Return the [X, Y] coordinate for the center point of the cell that contains the specified text.  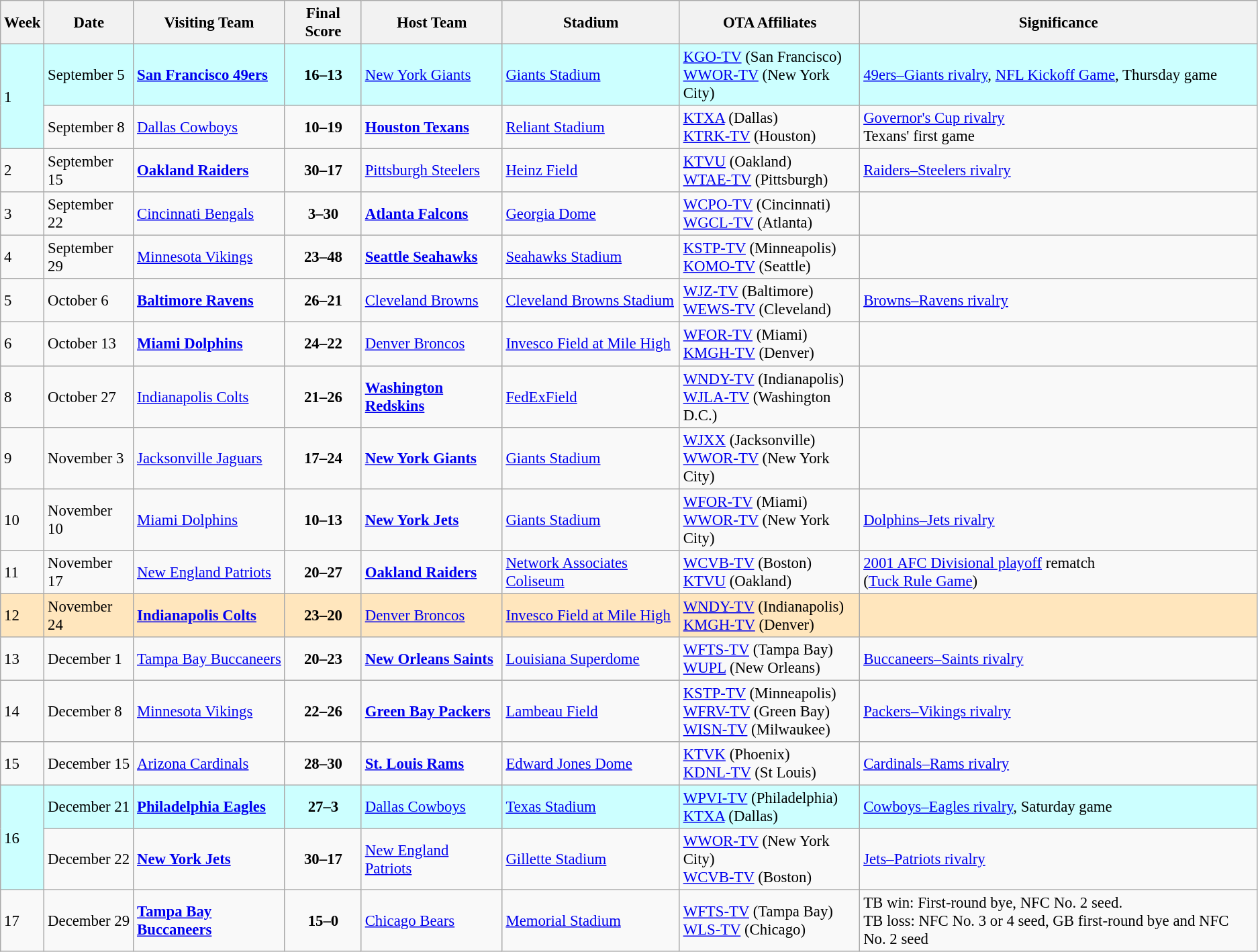
8 [23, 397]
WFOR-TV (Miami)KMGH-TV (Denver) [769, 344]
Philadelphia Eagles [209, 807]
Heinz Field [591, 171]
16 [23, 837]
15–0 [323, 921]
KSTP-TV (Minneapolis)KOMO-TV (Seattle) [769, 258]
20–23 [323, 659]
Arizona Cardinals [209, 764]
Green Bay Packers [432, 711]
WPVI-TV (Philadelphia)KTXA (Dallas) [769, 807]
Seahawks Stadium [591, 258]
Final Score [323, 23]
16–13 [323, 75]
Houston Texans [432, 128]
December 22 [89, 859]
Baltimore Ravens [209, 301]
2 [23, 171]
WCVB-TV (Boston)KTVU (Oakland) [769, 572]
5 [23, 301]
November 17 [89, 572]
FedExField [591, 397]
October 13 [89, 344]
September 22 [89, 213]
Jets–Patriots rivalry [1059, 859]
TB win: First-round bye, NFC No. 2 seed.TB loss: NFC No. 3 or 4 seed, GB first-round bye and NFC No. 2 seed [1059, 921]
November 10 [89, 520]
WNDY-TV (Indianapolis)WJLA-TV (Washington D.C.) [769, 397]
Date [89, 23]
24–22 [323, 344]
21–26 [323, 397]
Texas Stadium [591, 807]
Georgia Dome [591, 213]
KSTP-TV (Minneapolis)WFRV-TV (Green Bay)WISN-TV (Milwaukee) [769, 711]
Gillette Stadium [591, 859]
14 [23, 711]
Visiting Team [209, 23]
Governor's Cup rivalryTexans' first game [1059, 128]
September 8 [89, 128]
OTA Affiliates [769, 23]
Browns–Ravens rivalry [1059, 301]
Packers–Vikings rivalry [1059, 711]
Cowboys–Eagles rivalry, Saturday game [1059, 807]
9 [23, 458]
WFTS-TV (Tampa Bay)WUPL (New Orleans) [769, 659]
Washington Redskins [432, 397]
September 29 [89, 258]
KTVU (Oakland)WTAE-TV (Pittsburgh) [769, 171]
WWOR-TV (New York City)WCVB-TV (Boston) [769, 859]
October 6 [89, 301]
September 15 [89, 171]
WJXX (Jacksonville)WWOR-TV (New York City) [769, 458]
Atlanta Falcons [432, 213]
St. Louis Rams [432, 764]
Jacksonville Jaguars [209, 458]
December 8 [89, 711]
Cardinals–Rams rivalry [1059, 764]
Memorial Stadium [591, 921]
1 [23, 97]
November 3 [89, 458]
KGO-TV (San Francisco)WWOR-TV (New York City) [769, 75]
Raiders–Steelers rivalry [1059, 171]
17–24 [323, 458]
Pittsburgh Steelers [432, 171]
27–3 [323, 807]
WFTS-TV (Tampa Bay)WLS-TV (Chicago) [769, 921]
Lambeau Field [591, 711]
28–30 [323, 764]
Significance [1059, 23]
WNDY-TV (Indianapolis)KMGH-TV (Denver) [769, 615]
23–20 [323, 615]
13 [23, 659]
September 5 [89, 75]
Edward Jones Dome [591, 764]
17 [23, 921]
6 [23, 344]
October 27 [89, 397]
Louisiana Superdome [591, 659]
Reliant Stadium [591, 128]
49ers–Giants rivalry, NFL Kickoff Game, Thursday game [1059, 75]
December 21 [89, 807]
3 [23, 213]
10–13 [323, 520]
Week [23, 23]
November 24 [89, 615]
New Orleans Saints [432, 659]
20–27 [323, 572]
2001 AFC Divisional playoff rematch(Tuck Rule Game) [1059, 572]
Host Team [432, 23]
Cleveland Browns Stadium [591, 301]
26–21 [323, 301]
Cincinnati Bengals [209, 213]
December 1 [89, 659]
11 [23, 572]
4 [23, 258]
Network Associates Coliseum [591, 572]
23–48 [323, 258]
WCPO-TV (Cincinnati)WGCL-TV (Atlanta) [769, 213]
Buccaneers–Saints rivalry [1059, 659]
3–30 [323, 213]
KTXA (Dallas)KTRK-TV (Houston) [769, 128]
Cleveland Browns [432, 301]
December 15 [89, 764]
December 29 [89, 921]
Stadium [591, 23]
WFOR-TV (Miami)WWOR-TV (New York City) [769, 520]
22–26 [323, 711]
Chicago Bears [432, 921]
12 [23, 615]
10 [23, 520]
15 [23, 764]
San Francisco 49ers [209, 75]
KTVK (Phoenix)KDNL-TV (St Louis) [769, 764]
Seattle Seahawks [432, 258]
10–19 [323, 128]
Dolphins–Jets rivalry [1059, 520]
WJZ-TV (Baltimore)WEWS-TV (Cleveland) [769, 301]
